Determine the [x, y] coordinate at the center of the cell enclosing the given text.  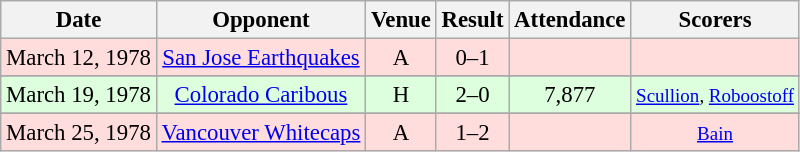
San Jose Earthquakes [260, 58]
7,877 [570, 95]
Attendance [570, 20]
March 25, 1978 [78, 133]
Vancouver Whitecaps [260, 133]
H [402, 95]
Colorado Caribous [260, 95]
Bain [715, 133]
Scullion, Roboostoff [715, 95]
Opponent [260, 20]
Venue [402, 20]
2–0 [472, 95]
March 12, 1978 [78, 58]
0–1 [472, 58]
Date [78, 20]
1–2 [472, 133]
Scorers [715, 20]
March 19, 1978 [78, 95]
Result [472, 20]
